Find where the given text appears and provide that cell's center as (X, Y) coordinate. 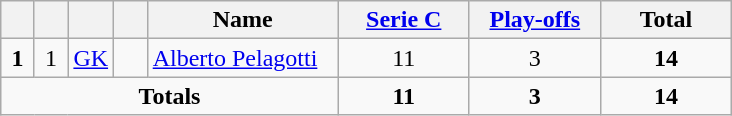
Totals (170, 96)
Name (242, 20)
GK (91, 58)
Total (666, 20)
Alberto Pelagotti (242, 58)
Serie C (404, 20)
Play-offs (534, 20)
